Provide the (X, Y) coordinate of the cell's center where the given text is located.  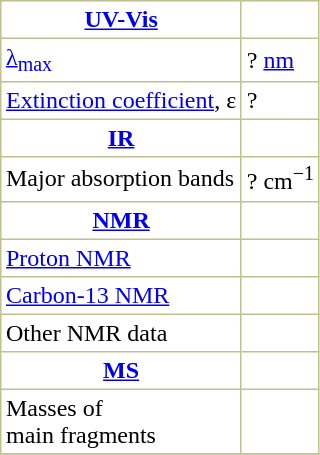
? nm (280, 60)
Proton NMR (122, 258)
Masses of main fragments (122, 421)
Other NMR data (122, 333)
MS (122, 370)
λmax (122, 60)
NMR (122, 220)
Carbon-13 NMR (122, 295)
UV-Vis (122, 20)
? cm−1 (280, 179)
? (280, 101)
Extinction coefficient, ε (122, 101)
Major absorption bands (122, 179)
IR (122, 139)
